Detect which cell encompasses the target text, then output its (X, Y) center coordinate. 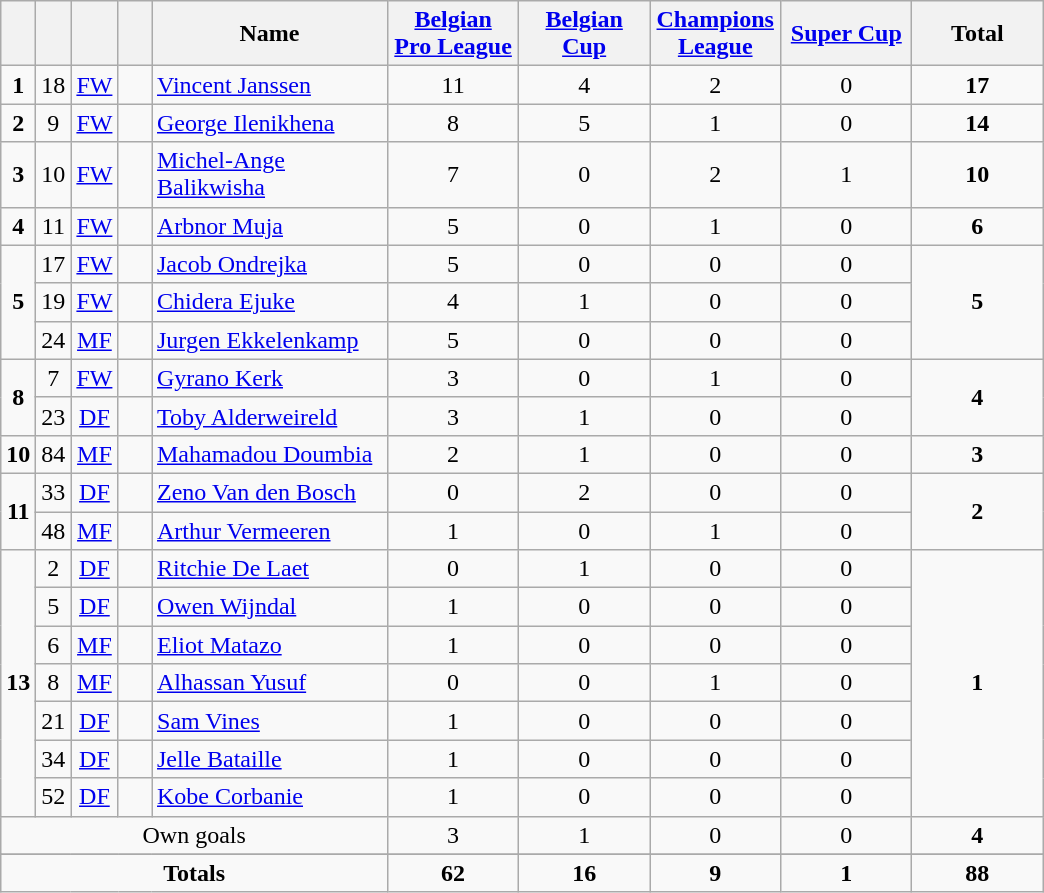
Jelle Bataille (270, 759)
48 (54, 531)
Jacob Ondrejka (270, 264)
Vincent Janssen (270, 85)
Total (978, 34)
34 (54, 759)
62 (454, 873)
Belgian Pro League (454, 34)
Own goals (194, 835)
16 (584, 873)
Champions League (716, 34)
Super Cup (846, 34)
Owen Wijndal (270, 607)
52 (54, 797)
Michel-Ange Balikwisha (270, 174)
18 (54, 85)
Ritchie De Laet (270, 569)
13 (18, 683)
88 (978, 873)
Toby Alderweireld (270, 416)
14 (978, 123)
Chidera Ejuke (270, 302)
Arthur Vermeeren (270, 531)
33 (54, 492)
Mahamadou Doumbia (270, 454)
Kobe Corbanie (270, 797)
Eliot Matazo (270, 645)
23 (54, 416)
Alhassan Yusuf (270, 683)
24 (54, 340)
Name (270, 34)
19 (54, 302)
Totals (194, 873)
21 (54, 721)
Arbnor Muja (270, 226)
George Ilenikhena (270, 123)
Jurgen Ekkelenkamp (270, 340)
84 (54, 454)
Gyrano Kerk (270, 378)
Zeno Van den Bosch (270, 492)
Belgian Cup (584, 34)
Sam Vines (270, 721)
